Return (X, Y) of the center of cell containing provided text 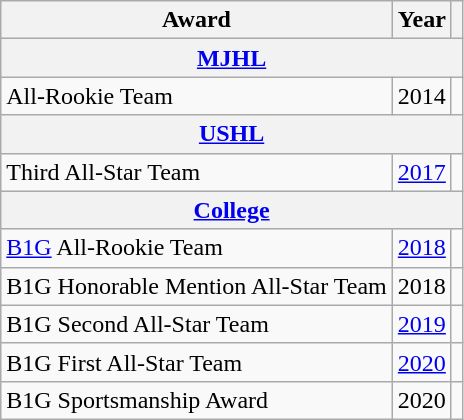
MJHL (232, 58)
B1G Honorable Mention All-Star Team (197, 286)
B1G All-Rookie Team (197, 248)
College (232, 210)
2017 (422, 172)
2014 (422, 96)
Year (422, 20)
B1G Sportsmanship Award (197, 400)
Award (197, 20)
2019 (422, 324)
USHL (232, 134)
All-Rookie Team (197, 96)
B1G First All-Star Team (197, 362)
Third All-Star Team (197, 172)
B1G Second All-Star Team (197, 324)
